Pinpoint the cell where the given text exists, returning its [x, y] midpoint coordinate. 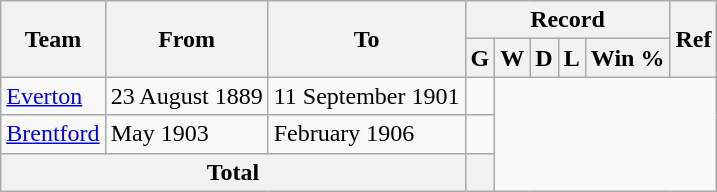
From [186, 39]
To [366, 39]
Everton [53, 96]
May 1903 [186, 134]
Win % [628, 58]
L [572, 58]
D [544, 58]
G [480, 58]
23 August 1889 [186, 96]
Total [233, 172]
W [512, 58]
Record [568, 20]
Ref [694, 39]
11 September 1901 [366, 96]
Brentford [53, 134]
Team [53, 39]
February 1906 [366, 134]
